For the text-containing cell, return its midpoint in (x, y) coordinate format. 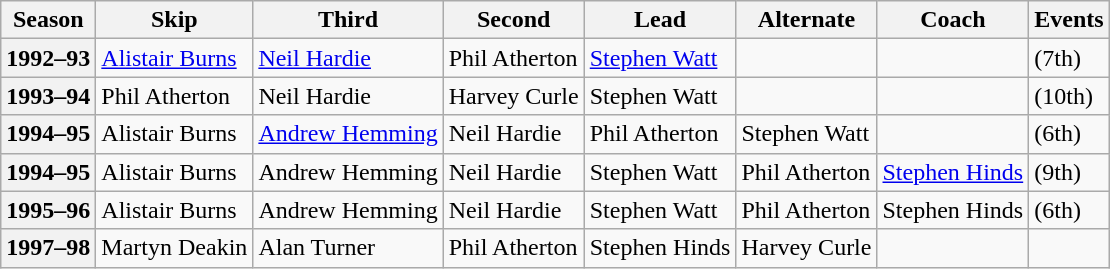
1995–96 (48, 210)
(9th) (1069, 172)
Alan Turner (348, 248)
Skip (174, 20)
Alternate (806, 20)
Third (348, 20)
Martyn Deakin (174, 248)
1993–94 (48, 96)
Lead (660, 20)
Season (48, 20)
1997–98 (48, 248)
1992–93 (48, 58)
Events (1069, 20)
Second (514, 20)
(10th) (1069, 96)
(7th) (1069, 58)
Coach (953, 20)
